Find where the given text appears and provide that cell's center as [x, y] coordinate. 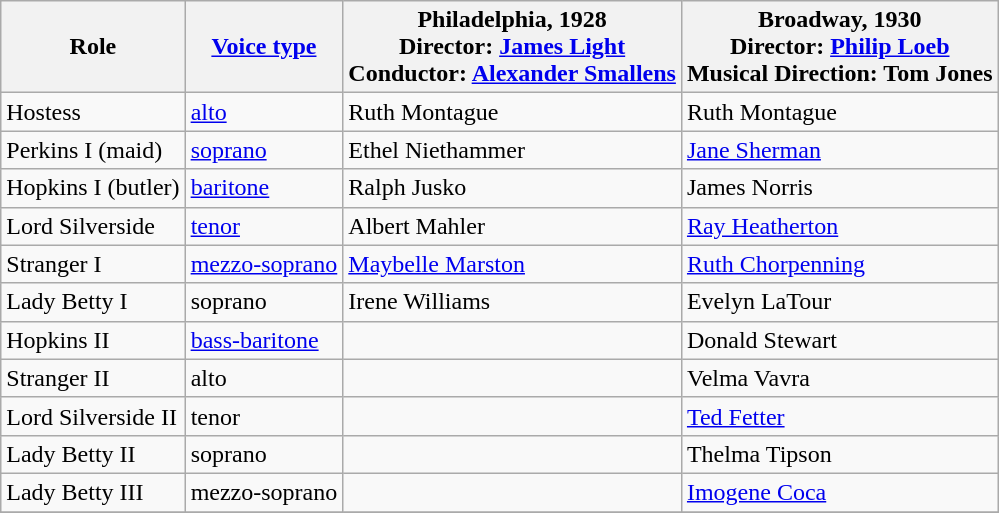
Voice type [264, 47]
Hopkins II [93, 340]
Imogene Coca [840, 492]
Ted Fetter [840, 416]
Lord Silverside II [93, 416]
Ray Heatherton [840, 226]
Lord Silverside [93, 226]
Ralph Jusko [512, 188]
Broadway, 1930Director: Philip LoebMusical Direction: Tom Jones [840, 47]
Role [93, 47]
Irene Williams [512, 302]
Perkins I (maid) [93, 150]
Jane Sherman [840, 150]
Lady Betty II [93, 454]
Ethel Niethammer [512, 150]
Evelyn LaTour [840, 302]
Ruth Chorpenning [840, 264]
Stranger I [93, 264]
Stranger II [93, 378]
James Norris [840, 188]
Hostess [93, 112]
Hopkins I (butler) [93, 188]
Velma Vavra [840, 378]
baritone [264, 188]
Lady Betty I [93, 302]
Maybelle Marston [512, 264]
bass-baritone [264, 340]
Philadelphia, 1928Director: James LightConductor: Alexander Smallens [512, 47]
Albert Mahler [512, 226]
Thelma Tipson [840, 454]
Donald Stewart [840, 340]
Lady Betty III [93, 492]
